Find where the given text appears and provide that cell's center as [x, y] coordinate. 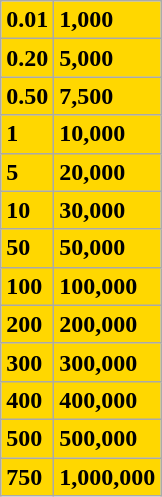
30,000 [108, 210]
750 [28, 477]
10,000 [108, 134]
50,000 [108, 248]
0.50 [28, 96]
300 [28, 362]
0.01 [28, 20]
10 [28, 210]
100 [28, 286]
500 [28, 438]
100,000 [108, 286]
7,500 [108, 96]
300,000 [108, 362]
500,000 [108, 438]
50 [28, 248]
200 [28, 324]
1,000,000 [108, 477]
0.20 [28, 58]
1 [28, 134]
200,000 [108, 324]
400,000 [108, 400]
20,000 [108, 172]
5 [28, 172]
400 [28, 400]
5,000 [108, 58]
1,000 [108, 20]
